Detect which cell encompasses the target text, then output its [x, y] center coordinate. 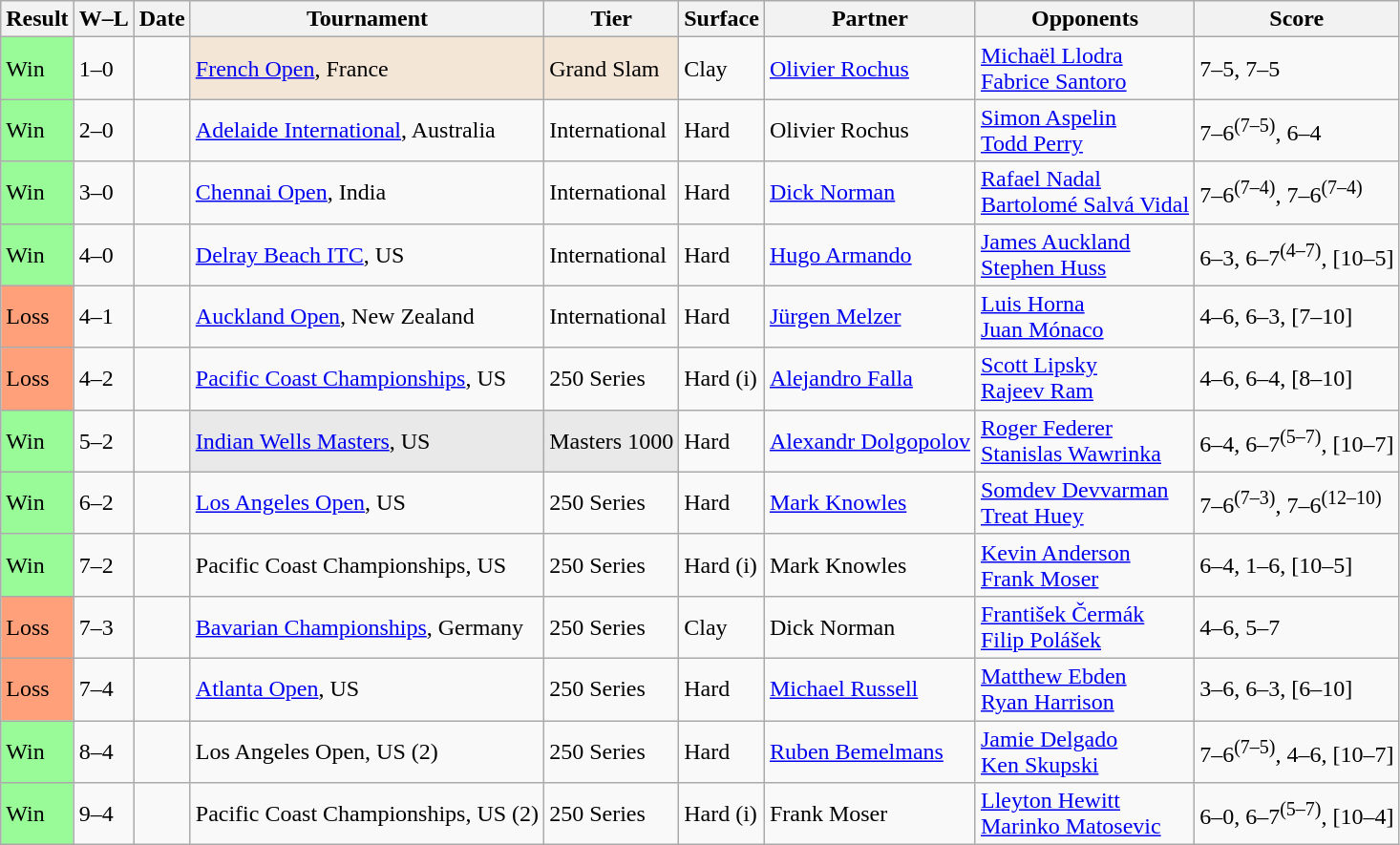
Bavarian Championships, Germany [367, 626]
7–6(7–4), 7–6(7–4) [1297, 193]
6–4, 6–7(5–7), [10–7] [1297, 441]
W–L [103, 19]
Scott Lipsky Rajeev Ram [1085, 378]
Result [37, 19]
4–2 [103, 378]
7–6(7–5), 6–4 [1297, 130]
Pacific Coast Championships, US (2) [367, 813]
8–4 [103, 750]
Rafael Nadal Bartolomé Salvá Vidal [1085, 193]
Alexandr Dolgopolov [869, 441]
3–6, 6–3, [6–10] [1297, 689]
Lleyton Hewitt Marinko Matosevic [1085, 813]
James Auckland Stephen Huss [1085, 254]
Atlanta Open, US [367, 689]
Michaël Llodra Fabrice Santoro [1085, 69]
4–6, 6–4, [8–10] [1297, 378]
6–2 [103, 502]
3–0 [103, 193]
7–6(7–5), 4–6, [10–7] [1297, 750]
Opponents [1085, 19]
Los Angeles Open, US [367, 502]
4–1 [103, 317]
Frank Moser [869, 813]
Roger Federer Stanislas Wawrinka [1085, 441]
Jürgen Melzer [869, 317]
Date [162, 19]
4–6, 5–7 [1297, 626]
7–3 [103, 626]
Grand Slam [611, 69]
Luis Horna Juan Mónaco [1085, 317]
Matthew Ebden Ryan Harrison [1085, 689]
Adelaide International, Australia [367, 130]
Delray Beach ITC, US [367, 254]
7–5, 7–5 [1297, 69]
Masters 1000 [611, 441]
Score [1297, 19]
5–2 [103, 441]
Michael Russell [869, 689]
Somdev Devvarman Treat Huey [1085, 502]
Auckland Open, New Zealand [367, 317]
Los Angeles Open, US (2) [367, 750]
1–0 [103, 69]
6–4, 1–6, [10–5] [1297, 565]
7–2 [103, 565]
Alejandro Falla [869, 378]
Chennai Open, India [367, 193]
4–0 [103, 254]
French Open, France [367, 69]
Kevin Anderson Frank Moser [1085, 565]
Jamie Delgado Ken Skupski [1085, 750]
6–0, 6–7(5–7), [10–4] [1297, 813]
7–6(7–3), 7–6(12–10) [1297, 502]
Hugo Armando [869, 254]
Tournament [367, 19]
Indian Wells Masters, US [367, 441]
2–0 [103, 130]
6–3, 6–7(4–7), [10–5] [1297, 254]
9–4 [103, 813]
7–4 [103, 689]
Tier [611, 19]
Partner [869, 19]
Ruben Bemelmans [869, 750]
František Čermák Filip Polášek [1085, 626]
4–6, 6–3, [7–10] [1297, 317]
Surface [722, 19]
Simon Aspelin Todd Perry [1085, 130]
